Find where the given text appears and provide that cell's center as (X, Y) coordinate. 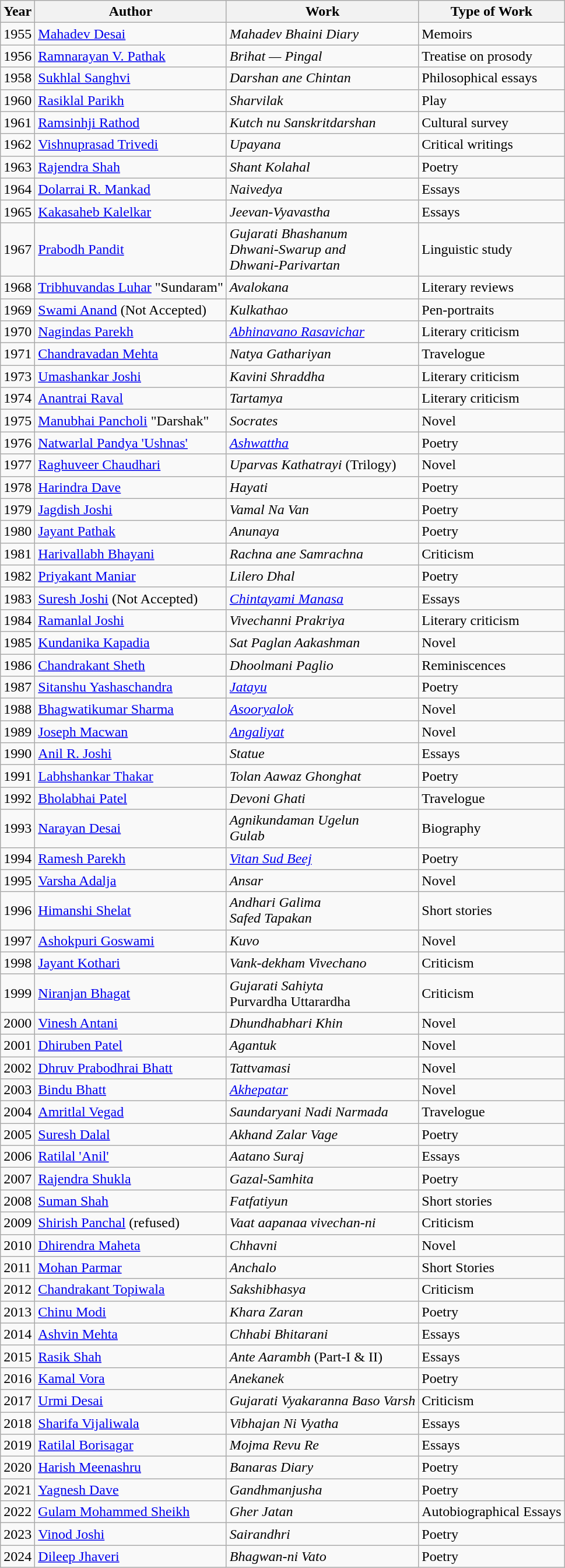
1965 (17, 211)
Nagindas Parekh (131, 332)
Suman Shah (131, 1201)
Autobiographical Essays (492, 1512)
Angaliyat (322, 732)
Upayana (322, 145)
2024 (17, 1556)
Varsha Adalja (131, 881)
Author (131, 12)
1974 (17, 399)
1973 (17, 376)
2008 (17, 1201)
Akhepatar (322, 1090)
2002 (17, 1067)
Suresh Joshi (Not Accepted) (131, 598)
Labhshankar Thakar (131, 776)
Tattvamasi (322, 1067)
Chandrakant Topiwala (131, 1290)
Gujarati Vyakaranna Baso Varsh (322, 1401)
1981 (17, 554)
1980 (17, 532)
Gujarati SahiytaPurvardha Uttarardha (322, 993)
Aatano Suraj (322, 1157)
Hayati (322, 487)
1963 (17, 167)
Pen-portraits (492, 310)
Amritlal Vegad (131, 1112)
Ramnarayan V. Pathak (131, 56)
Agantuk (322, 1045)
Rachna ane Samrachna (322, 554)
Abhinavano Rasavichar (322, 332)
1997 (17, 941)
Sharvilak (322, 100)
Devoni Ghati (322, 798)
Jagdish Joshi (131, 509)
Socrates (322, 421)
1985 (17, 642)
Chandrakant Sheth (131, 665)
1983 (17, 598)
Kulkathao (322, 310)
2014 (17, 1334)
Literary reviews (492, 287)
Jayant Pathak (131, 532)
Biography (492, 829)
Vivechanni Prakriya (322, 620)
Dhruv Prabodhrai Bhatt (131, 1067)
Sukhlal Sanghvi (131, 78)
Dolarrai R. Mankad (131, 189)
2005 (17, 1134)
2009 (17, 1223)
Natwarlal Pandya 'Ushnas' (131, 443)
Avalokana (322, 287)
Gher Jatan (322, 1512)
Chintayami Manasa (322, 598)
Natya Gathariyan (322, 354)
Anchalo (322, 1267)
2001 (17, 1045)
1987 (17, 687)
Darshan ane Chintan (322, 78)
1994 (17, 858)
Ramsinhji Rathod (131, 123)
Umashankar Joshi (131, 376)
Suresh Dalal (131, 1134)
Manubhai Pancholi "Darshak" (131, 421)
1995 (17, 881)
Ratilal 'Anil' (131, 1157)
Short Stories (492, 1267)
Type of Work (492, 12)
Anunaya (322, 532)
Rasiklal Parikh (131, 100)
1977 (17, 465)
1970 (17, 332)
Dhirendra Maheta (131, 1245)
Anil R. Joshi (131, 754)
Uparvas Kathatrayi (Trilogy) (322, 465)
2007 (17, 1179)
Sairandhri (322, 1534)
2015 (17, 1356)
Yagnesh Dave (131, 1490)
Raghuveer Chaudhari (131, 465)
1991 (17, 776)
Ramanlal Joshi (131, 620)
1996 (17, 910)
Treatise on prosody (492, 56)
Gulam Mohammed Sheikh (131, 1512)
Priyakant Maniar (131, 576)
Rajendra Shukla (131, 1179)
Dhiruben Patel (131, 1045)
1969 (17, 310)
2018 (17, 1423)
Ratilal Borisagar (131, 1445)
1984 (17, 620)
2006 (17, 1157)
2023 (17, 1534)
Jayant Kothari (131, 963)
Kavini Shraddha (322, 376)
Memoirs (492, 34)
Cultural survey (492, 123)
Year (17, 12)
1968 (17, 287)
Critical writings (492, 145)
1998 (17, 963)
Kakasaheb Kalelkar (131, 211)
1964 (17, 189)
Vamal Na Van (322, 509)
Statue (322, 754)
Ashwattha (322, 443)
1990 (17, 754)
1955 (17, 34)
1975 (17, 421)
Brihat — Pingal (322, 56)
Kutch nu Sanskritdarshan (322, 123)
1982 (17, 576)
Chandravadan Mehta (131, 354)
Lilero Dhal (322, 576)
2022 (17, 1512)
1962 (17, 145)
1956 (17, 56)
1958 (17, 78)
Joseph Macwan (131, 732)
Dhundhabhari Khin (322, 1023)
2019 (17, 1445)
Sakshibhasya (322, 1290)
Asooryalok (322, 710)
Kuvo (322, 941)
Jeevan-Vyavastha (322, 211)
Niranjan Bhagat (131, 993)
Harish Meenashru (131, 1468)
Kamal Vora (131, 1378)
1979 (17, 509)
1986 (17, 665)
Bhagwan-ni Vato (322, 1556)
Chhavni (322, 1245)
Akhand Zalar Vage (322, 1134)
Mohan Parmar (131, 1267)
Jatayu (322, 687)
Bholabhai Patel (131, 798)
Rasik Shah (131, 1356)
Sitanshu Yashaschandra (131, 687)
1976 (17, 443)
Linguistic study (492, 249)
Rajendra Shah (131, 167)
1967 (17, 249)
Banaras Diary (322, 1468)
2017 (17, 1401)
Dhoolmani Paglio (322, 665)
Bhagwatikumar Sharma (131, 710)
1978 (17, 487)
Fatfatiyun (322, 1201)
2012 (17, 1290)
Harindra Dave (131, 487)
2011 (17, 1267)
2021 (17, 1490)
Ansar (322, 881)
Sat Paglan Aakashman (322, 642)
Vinod Joshi (131, 1534)
Andhari Galima Safed Tapakan (322, 910)
Naivedya (322, 189)
Mahadev Desai (131, 34)
Tribhuvandas Luhar "Sundaram" (131, 287)
Anekanek (322, 1378)
Gujarati Bhashanum Dhwani-Swarup and Dhwani-Parivartan (322, 249)
Khara Zaran (322, 1312)
Saundaryani Nadi Narmada (322, 1112)
2016 (17, 1378)
2013 (17, 1312)
Narayan Desai (131, 829)
Ashvin Mehta (131, 1334)
Ashokpuri Goswami (131, 941)
1961 (17, 123)
Himanshi Shelat (131, 910)
Chhabi Bhitarani (322, 1334)
Chinu Modi (131, 1312)
1960 (17, 100)
Vaat aapanaa vivechan-ni (322, 1223)
Urmi Desai (131, 1401)
2020 (17, 1468)
Harivallabh Bhayani (131, 554)
Ramesh Parekh (131, 858)
Tolan Aawaz Ghonghat (322, 776)
Philosophical essays (492, 78)
2004 (17, 1112)
Shirish Panchal (refused) (131, 1223)
1988 (17, 710)
Gandhmanjusha (322, 1490)
Sharifa Vijaliwala (131, 1423)
1999 (17, 993)
Bindu Bhatt (131, 1090)
Anantrai Raval (131, 399)
Mojma Revu Re (322, 1445)
Vitan Sud Beej (322, 858)
2010 (17, 1245)
1971 (17, 354)
Mahadev Bhaini Diary (322, 34)
1989 (17, 732)
Gazal-Samhita (322, 1179)
1993 (17, 829)
Swami Anand (Not Accepted) (131, 310)
Vinesh Antani (131, 1023)
Tartamya (322, 399)
Prabodh Pandit (131, 249)
Play (492, 100)
Vishnuprasad Trivedi (131, 145)
2000 (17, 1023)
Kundanika Kapadia (131, 642)
Work (322, 12)
Ante Aarambh (Part-I & II) (322, 1356)
Agnikundaman Ugelun Gulab (322, 829)
Reminiscences (492, 665)
1992 (17, 798)
Vibhajan Ni Vyatha (322, 1423)
Shant Kolahal (322, 167)
2003 (17, 1090)
Dileep Jhaveri (131, 1556)
Vank-dekham Vivechano (322, 963)
